Identify which cell holds the provided text, then report its (x, y) central coordinate. 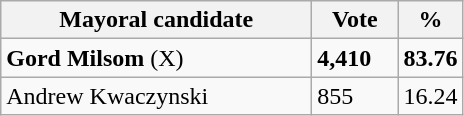
Andrew Kwaczynski (156, 96)
Mayoral candidate (156, 20)
855 (355, 96)
Vote (355, 20)
83.76 (430, 58)
Gord Milsom (X) (156, 58)
% (430, 20)
4,410 (355, 58)
16.24 (430, 96)
